Identify which cell holds the provided text, then report its [X, Y] central coordinate. 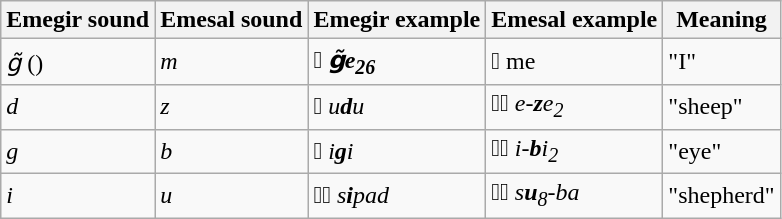
𒂊𒍢 e-ze2 [574, 107]
z [232, 107]
u [232, 195]
𒉺𒇻 sipad [397, 195]
Emegir example [397, 20]
Meaning [722, 20]
b [232, 151]
𒅆 igi [397, 151]
"sheep" [722, 107]
d [78, 107]
g̃ () [78, 62]
𒂷 g̃e26 [397, 62]
𒁻𒁀 su8-ba [574, 195]
𒇻 udu [397, 107]
Emegir sound [78, 20]
i [78, 195]
m [232, 62]
𒄿𒉈 i-bi2 [574, 151]
"eye" [722, 151]
"I" [722, 62]
g [78, 151]
Emesal sound [232, 20]
Emesal example [574, 20]
𒈨 me [574, 62]
"shepherd" [722, 195]
